Detect which cell encompasses the target text, then output its (X, Y) center coordinate. 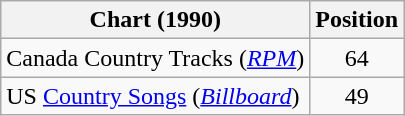
US Country Songs (Billboard) (156, 96)
64 (357, 58)
Chart (1990) (156, 20)
49 (357, 96)
Canada Country Tracks (RPM) (156, 58)
Position (357, 20)
